Find where the given text appears and provide that cell's center as [x, y] coordinate. 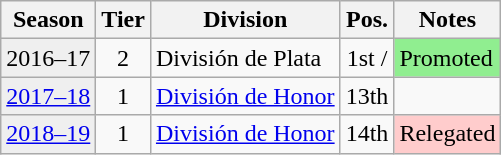
2017–18 [48, 96]
13th [367, 96]
Relegated [448, 134]
1st / [367, 58]
2016–17 [48, 58]
Notes [448, 20]
Division [245, 20]
División de Plata [245, 58]
14th [367, 134]
Pos. [367, 20]
2018–19 [48, 134]
Promoted [448, 58]
Season [48, 20]
Tier [124, 20]
2 [124, 58]
